Extract the [x, y] coordinate from the center of the cell holding the provided text.  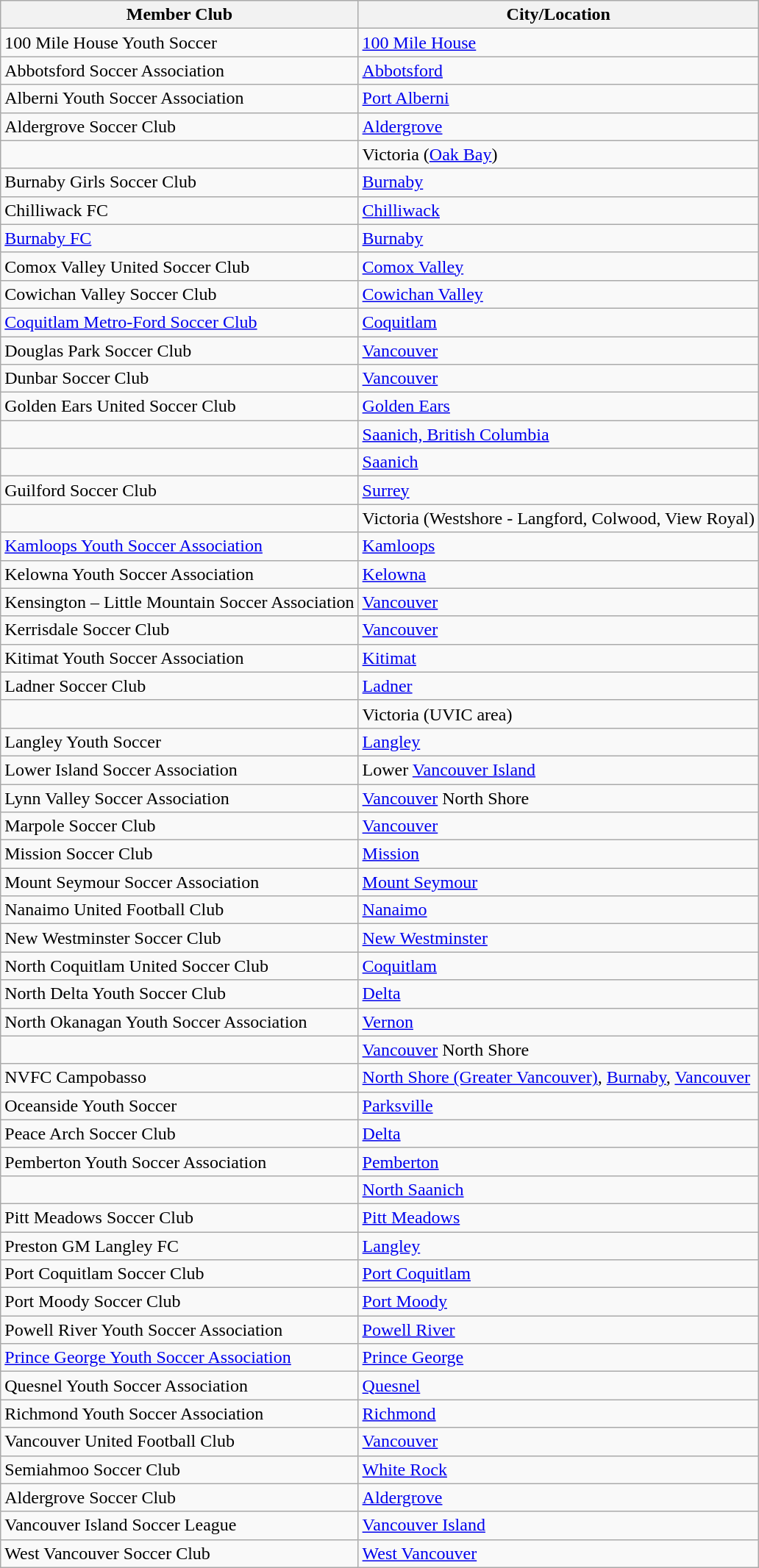
Kensington – Little Mountain Soccer Association [179, 602]
Langley Youth Soccer [179, 742]
Port Alberni [558, 99]
West Vancouver [558, 1553]
Nanaimo [558, 910]
Lynn Valley Soccer Association [179, 798]
Nanaimo United Football Club [179, 910]
Surrey [558, 490]
Abbotsford Soccer Association [179, 71]
Port Coquitlam Soccer Club [179, 1274]
Kitimat Youth Soccer Association [179, 658]
Mission [558, 854]
Guilford Soccer Club [179, 490]
Mount Seymour Soccer Association [179, 882]
Burnaby FC [179, 238]
Cowichan Valley [558, 294]
Vernon [558, 1022]
Vancouver United Football Club [179, 1442]
White Rock [558, 1469]
Vancouver Island Soccer League [179, 1525]
Ladner [558, 686]
Member Club [179, 15]
Vancouver Island [558, 1525]
Marpole Soccer Club [179, 826]
Richmond Youth Soccer Association [179, 1414]
Ladner Soccer Club [179, 686]
Kamloops [558, 546]
New Westminster Soccer Club [179, 938]
Preston GM Langley FC [179, 1246]
Pemberton Youth Soccer Association [179, 1161]
Saanich, British Columbia [558, 434]
Cowichan Valley Soccer Club [179, 294]
100 Mile House [558, 43]
Comox Valley [558, 266]
Dunbar Soccer Club [179, 379]
Prince George Youth Soccer Association [179, 1358]
North Saanich [558, 1189]
North Okanagan Youth Soccer Association [179, 1022]
Kelowna [558, 574]
Powell River [558, 1330]
Kamloops Youth Soccer Association [179, 546]
Chilliwack [558, 210]
Victoria (Oak Bay) [558, 154]
Golden Ears United Soccer Club [179, 407]
Oceanside Youth Soccer [179, 1106]
Richmond [558, 1414]
Kerrisdale Soccer Club [179, 630]
Saanich [558, 462]
West Vancouver Soccer Club [179, 1553]
New Westminster [558, 938]
Victoria (UVIC area) [558, 714]
North Coquitlam United Soccer Club [179, 966]
Kelowna Youth Soccer Association [179, 574]
Quesnel Youth Soccer Association [179, 1386]
Port Moody [558, 1302]
Chilliwack FC [179, 210]
Pitt Meadows [558, 1217]
Abbotsford [558, 71]
Port Coquitlam [558, 1274]
Kitimat [558, 658]
Golden Ears [558, 407]
Powell River Youth Soccer Association [179, 1330]
North Delta Youth Soccer Club [179, 994]
Quesnel [558, 1386]
City/Location [558, 15]
Lower Island Soccer Association [179, 770]
Lower Vancouver Island [558, 770]
Mount Seymour [558, 882]
Peace Arch Soccer Club [179, 1134]
Pemberton [558, 1161]
Prince George [558, 1358]
Semiahmoo Soccer Club [179, 1469]
Alberni Youth Soccer Association [179, 99]
Port Moody Soccer Club [179, 1302]
Comox Valley United Soccer Club [179, 266]
100 Mile House Youth Soccer [179, 43]
Parksville [558, 1106]
Pitt Meadows Soccer Club [179, 1217]
NVFC Campobasso [179, 1078]
Coquitlam Metro-Ford Soccer Club [179, 322]
Victoria (Westshore - Langford, Colwood, View Royal) [558, 518]
Burnaby Girls Soccer Club [179, 182]
Douglas Park Soccer Club [179, 351]
Mission Soccer Club [179, 854]
North Shore (Greater Vancouver), Burnaby, Vancouver [558, 1078]
